Identify which cell holds the provided text, then report its [x, y] central coordinate. 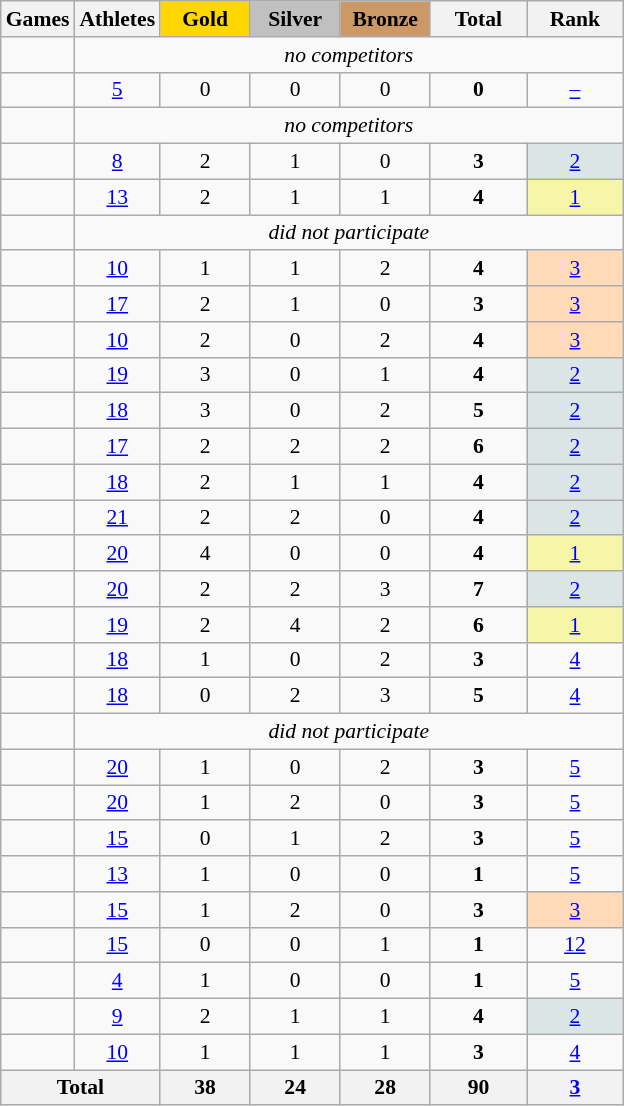
9 [117, 1017]
Bronze [385, 19]
Athletes [117, 19]
24 [295, 1088]
Gold [205, 19]
Silver [295, 19]
– [576, 90]
8 [117, 162]
21 [117, 518]
7 [478, 589]
Rank [576, 19]
38 [205, 1088]
28 [385, 1088]
90 [478, 1088]
Games [38, 19]
12 [576, 945]
